Return [X, Y] of the center of cell containing provided text 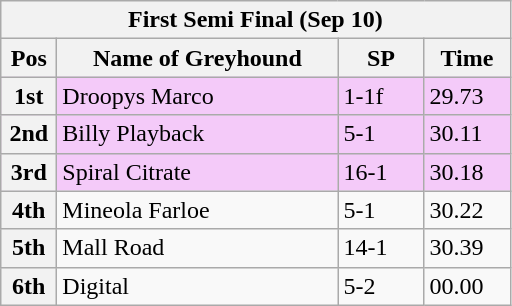
4th [29, 210]
Time [467, 58]
Pos [29, 58]
1-1f [381, 96]
29.73 [467, 96]
3rd [29, 172]
Mall Road [198, 248]
Digital [198, 286]
6th [29, 286]
30.18 [467, 172]
30.22 [467, 210]
5th [29, 248]
First Semi Final (Sep 10) [256, 20]
00.00 [467, 286]
1st [29, 96]
Name of Greyhound [198, 58]
16-1 [381, 172]
SP [381, 58]
Billy Playback [198, 134]
30.39 [467, 248]
30.11 [467, 134]
Spiral Citrate [198, 172]
2nd [29, 134]
14-1 [381, 248]
Droopys Marco [198, 96]
5-2 [381, 286]
Mineola Farloe [198, 210]
